Provide the (X, Y) coordinate of the cell's center where the given text is located.  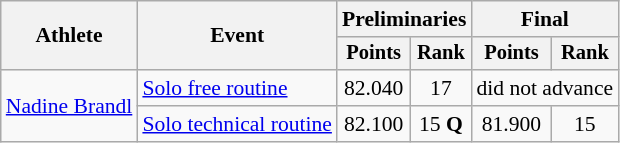
did not advance (544, 88)
15 (586, 124)
Event (237, 36)
Nadine Brandl (70, 106)
Solo technical routine (237, 124)
Preliminaries (404, 19)
Final (544, 19)
Athlete (70, 36)
81.900 (511, 124)
17 (440, 88)
15 Q (440, 124)
82.100 (374, 124)
Solo free routine (237, 88)
82.040 (374, 88)
